Provide the [X, Y] coordinate of the cell's center where the given text is located.  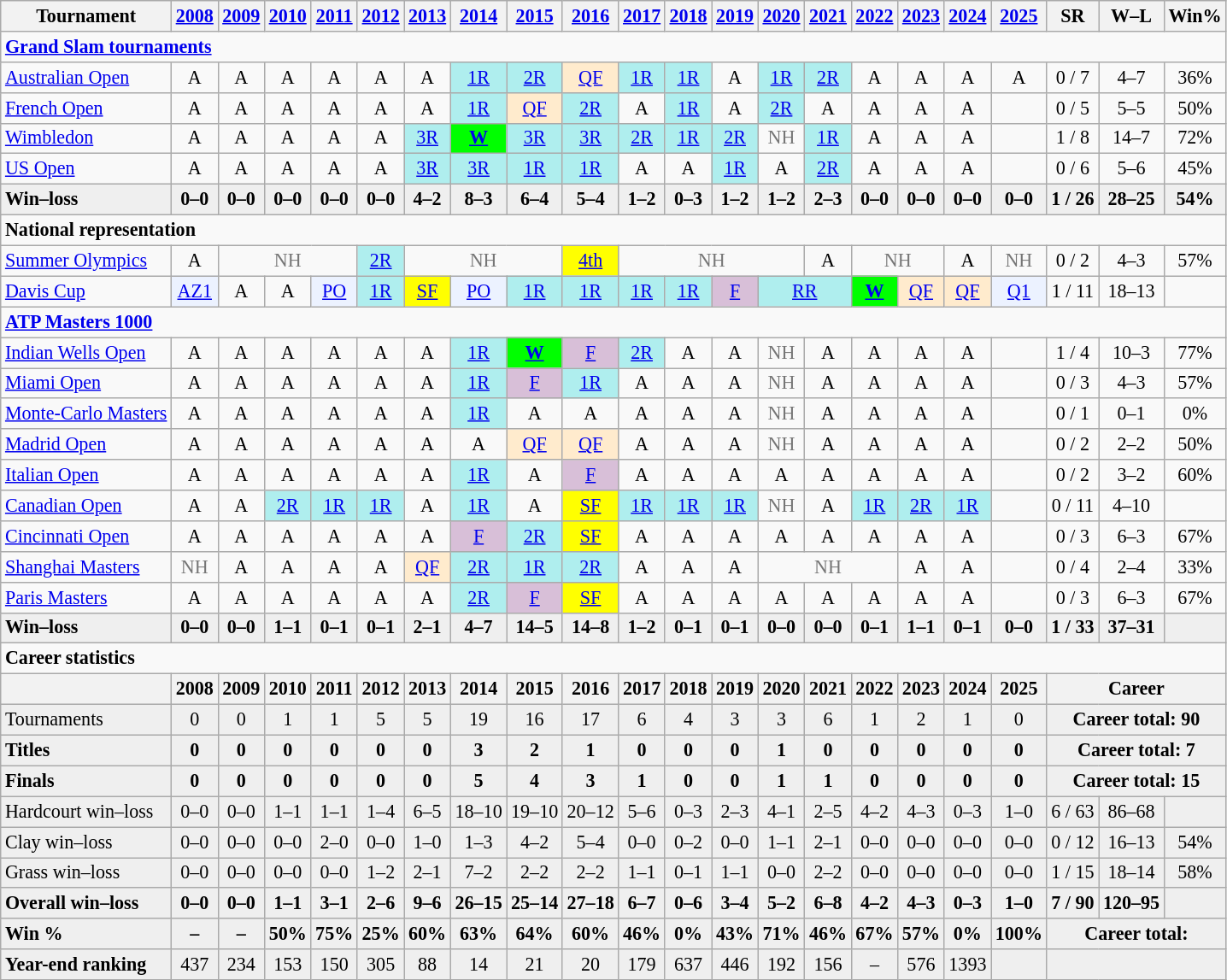
14 [478, 965]
43% [735, 934]
6–8 [828, 903]
64% [535, 934]
1 / 26 [1073, 199]
72% [1195, 138]
0 / 11 [1073, 505]
8–3 [478, 199]
19–10 [535, 812]
9–6 [427, 903]
19 [478, 719]
4th [590, 261]
17 [590, 719]
28–25 [1131, 199]
88 [427, 965]
French Open [86, 108]
1–4 [380, 812]
37–31 [1131, 628]
2–6 [380, 903]
16 [535, 719]
Grass win–loss [86, 872]
18–13 [1131, 291]
Grand Slam tournaments [613, 46]
1–3 [478, 842]
2–5 [828, 812]
437 [195, 965]
Canadian Open [86, 505]
5–5 [1131, 108]
Hardcourt win–loss [86, 812]
4–10 [1131, 505]
20 [590, 965]
Davis Cup [86, 291]
3–1 [334, 903]
Paris Masters [86, 597]
10–3 [1131, 352]
7–2 [478, 872]
58% [1195, 872]
National representation [613, 230]
Tournaments [86, 719]
Career total: [1136, 934]
150 [334, 965]
192 [781, 965]
6 / 63 [1073, 812]
Wimbledon [86, 138]
1393 [967, 965]
25–14 [535, 903]
0–6 [688, 903]
Win% [1195, 15]
0 / 4 [1073, 566]
Australian Open [86, 77]
2–4 [1131, 566]
1 / 4 [1073, 352]
SR [1073, 15]
75% [334, 934]
26–15 [478, 903]
Summer Olympics [86, 261]
Miami Open [86, 383]
Q1 [1019, 291]
153 [287, 965]
ATP Masters 1000 [613, 322]
18–10 [478, 812]
2–0 [334, 842]
100% [1019, 934]
Titles [86, 750]
6–7 [642, 903]
0 / 5 [1073, 108]
Tournament [86, 15]
20–12 [590, 812]
33% [1195, 566]
Career total: 90 [1136, 719]
5–2 [781, 903]
16–13 [1131, 842]
RR [805, 291]
27–18 [590, 903]
3–4 [735, 903]
7 / 90 [1073, 903]
86–68 [1131, 812]
14–8 [590, 628]
0–2 [688, 842]
0 / 7 [1073, 77]
Career total: 15 [1136, 781]
1 / 11 [1073, 291]
Career total: 7 [1136, 750]
6–4 [535, 199]
3–2 [1131, 475]
21 [535, 965]
Monte-Carlo Masters [86, 414]
71% [781, 934]
120–95 [1131, 903]
18–14 [1131, 872]
25% [380, 934]
4–1 [781, 812]
6–5 [427, 812]
Win % [86, 934]
156 [828, 965]
W–L [1131, 15]
Madrid Open [86, 444]
45% [1195, 169]
234 [241, 965]
446 [735, 965]
Career [1136, 689]
14–5 [535, 628]
Overall win–loss [86, 903]
576 [921, 965]
0 / 1 [1073, 414]
Career statistics [613, 659]
Year-end ranking [86, 965]
Finals [86, 781]
1 / 15 [1073, 872]
Shanghai Masters [86, 566]
77% [1195, 352]
63% [478, 934]
Indian Wells Open [86, 352]
Italian Open [86, 475]
637 [688, 965]
36% [1195, 77]
US Open [86, 169]
14–7 [1131, 138]
1 / 33 [1073, 628]
AZ1 [195, 291]
1 / 8 [1073, 138]
305 [380, 965]
0 / 12 [1073, 842]
Clay win–loss [86, 842]
0 / 6 [1073, 169]
179 [642, 965]
Cincinnati Open [86, 536]
